Return the (x, y) coordinate for the center point of the cell that contains the specified text.  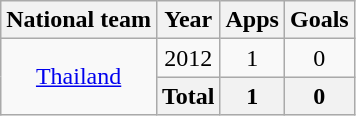
National team (79, 20)
Year (188, 20)
Goals (319, 20)
Apps (252, 20)
Total (188, 96)
2012 (188, 58)
Thailand (79, 77)
